Determine the [X, Y] coordinate at the center of the cell enclosing the given text.  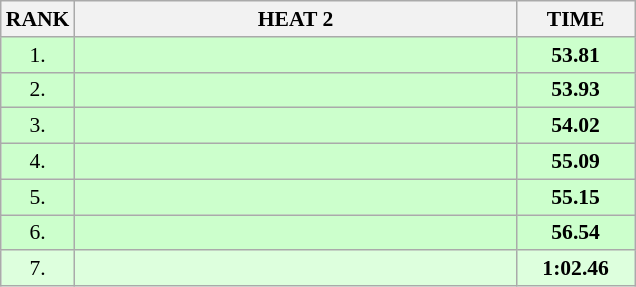
TIME [576, 19]
2. [38, 90]
7. [38, 269]
HEAT 2 [295, 19]
55.15 [576, 197]
3. [38, 126]
RANK [38, 19]
54.02 [576, 126]
4. [38, 162]
53.81 [576, 55]
53.93 [576, 90]
6. [38, 233]
1:02.46 [576, 269]
1. [38, 55]
5. [38, 197]
55.09 [576, 162]
56.54 [576, 233]
